Output the (x, y) coordinate of the center of the cell containing the given text.  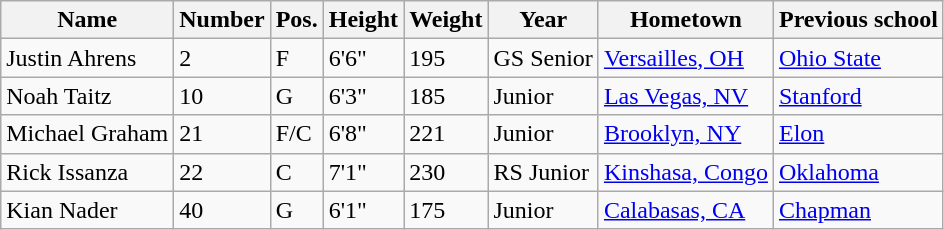
6'8" (363, 134)
Oklahoma (858, 172)
6'1" (363, 210)
195 (446, 58)
Elon (858, 134)
10 (222, 96)
6'3" (363, 96)
C (296, 172)
Previous school (858, 20)
RS Junior (543, 172)
Weight (446, 20)
230 (446, 172)
Brooklyn, NY (686, 134)
GS Senior (543, 58)
175 (446, 210)
Number (222, 20)
Calabasas, CA (686, 210)
185 (446, 96)
Chapman (858, 210)
F (296, 58)
Stanford (858, 96)
Height (363, 20)
2 (222, 58)
Pos. (296, 20)
F/C (296, 134)
Name (88, 20)
Noah Taitz (88, 96)
Rick Issanza (88, 172)
Ohio State (858, 58)
21 (222, 134)
6'6" (363, 58)
Year (543, 20)
Michael Graham (88, 134)
22 (222, 172)
Hometown (686, 20)
40 (222, 210)
7'1" (363, 172)
Versailles, OH (686, 58)
Kian Nader (88, 210)
221 (446, 134)
Justin Ahrens (88, 58)
Las Vegas, NV (686, 96)
Kinshasa, Congo (686, 172)
